For the text-containing cell, return its midpoint in [x, y] coordinate format. 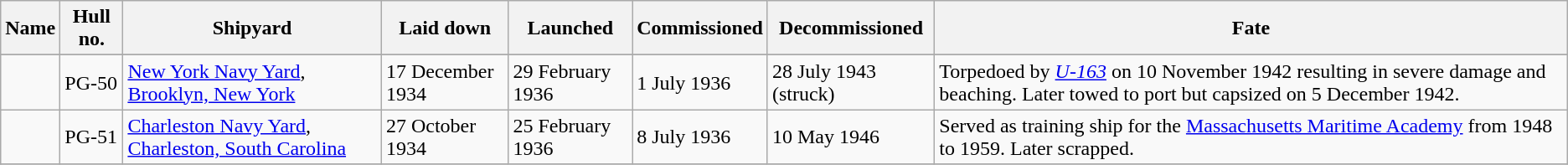
Charleston Navy Yard, Charleston, South Carolina [253, 137]
27 October 1934 [445, 137]
28 July 1943 (struck) [851, 82]
25 February 1936 [570, 137]
10 May 1946 [851, 137]
Hull no. [92, 28]
1 July 1936 [700, 82]
PG-50 [92, 82]
New York Navy Yard, Brooklyn, New York [253, 82]
Laid down [445, 28]
Decommissioned [851, 28]
Shipyard [253, 28]
Served as training ship for the Massachusetts Maritime Academy from 1948 to 1959. Later scrapped. [1251, 137]
PG-51 [92, 137]
29 February 1936 [570, 82]
8 July 1936 [700, 137]
Fate [1251, 28]
Commissioned [700, 28]
Name [30, 28]
Torpedoed by U-163 on 10 November 1942 resulting in severe damage and beaching. Later towed to port but capsized on 5 December 1942. [1251, 82]
17 December 1934 [445, 82]
Launched [570, 28]
